Identify which cell holds the provided text, then report its (X, Y) central coordinate. 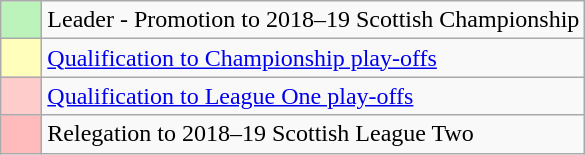
Leader - Promotion to 2018–19 Scottish Championship (314, 20)
Qualification to League One play-offs (314, 96)
Relegation to 2018–19 Scottish League Two (314, 134)
Qualification to Championship play-offs (314, 58)
